Search for the cell housing the specified text and yield its (x, y) center coordinate. 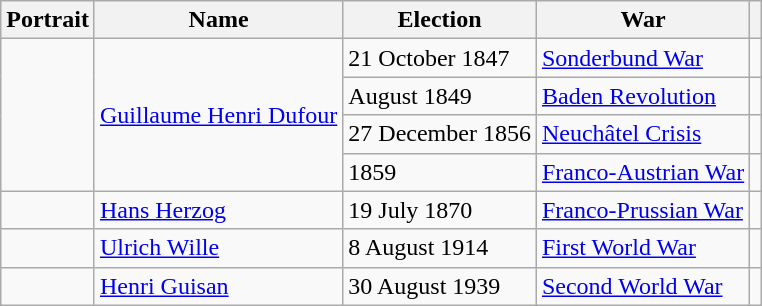
August 1849 (440, 96)
Franco-Austrian War (642, 172)
Henri Guisan (218, 286)
1859 (440, 172)
27 December 1856 (440, 134)
30 August 1939 (440, 286)
Franco-Prussian War (642, 210)
First World War (642, 248)
War (642, 20)
Election (440, 20)
Portrait (48, 20)
Guillaume Henri Dufour (218, 115)
Hans Herzog (218, 210)
Sonderbund War (642, 58)
8 August 1914 (440, 248)
Ulrich Wille (218, 248)
21 October 1847 (440, 58)
Baden Revolution (642, 96)
Second World War (642, 286)
Name (218, 20)
19 July 1870 (440, 210)
Neuchâtel Crisis (642, 134)
